Scan for the cell matching the given text and deliver its (X, Y) coordinate at center. 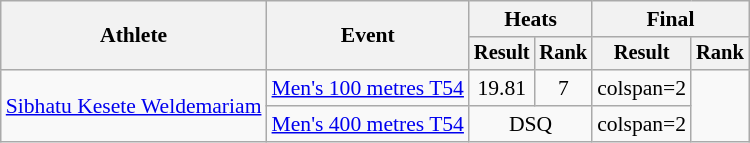
Event (368, 36)
Athlete (134, 36)
Final (670, 19)
Men's 400 metres T54 (368, 124)
Heats (530, 19)
DSQ (530, 124)
19.81 (502, 88)
Men's 100 metres T54 (368, 88)
7 (564, 88)
Sibhatu Kesete Weldemariam (134, 106)
